Return (X, Y) of the center of cell containing provided text 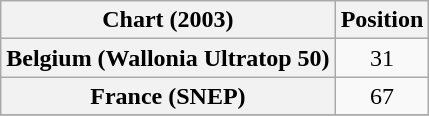
31 (382, 58)
67 (382, 96)
Belgium (Wallonia Ultratop 50) (168, 58)
France (SNEP) (168, 96)
Chart (2003) (168, 20)
Position (382, 20)
